Extract the (X, Y) coordinate from the center of the cell holding the provided text.  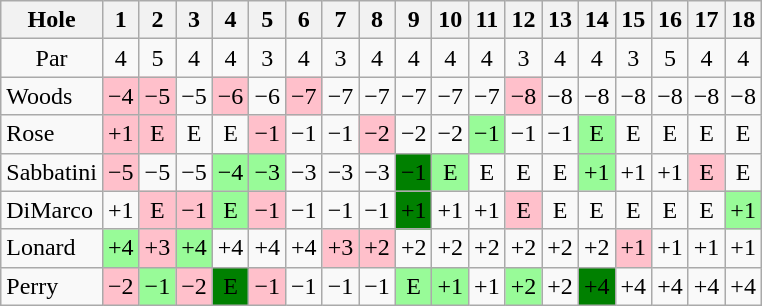
Rose (52, 134)
16 (670, 20)
1 (120, 20)
DiMarco (52, 210)
2 (158, 20)
Lonard (52, 248)
8 (378, 20)
Par (52, 58)
7 (340, 20)
13 (560, 20)
18 (744, 20)
6 (304, 20)
14 (596, 20)
Hole (52, 20)
Perry (52, 286)
11 (488, 20)
Woods (52, 96)
9 (414, 20)
10 (450, 20)
Sabbatini (52, 172)
17 (706, 20)
12 (524, 20)
15 (634, 20)
